Find where the given text appears and provide that cell's center as (X, Y) coordinate. 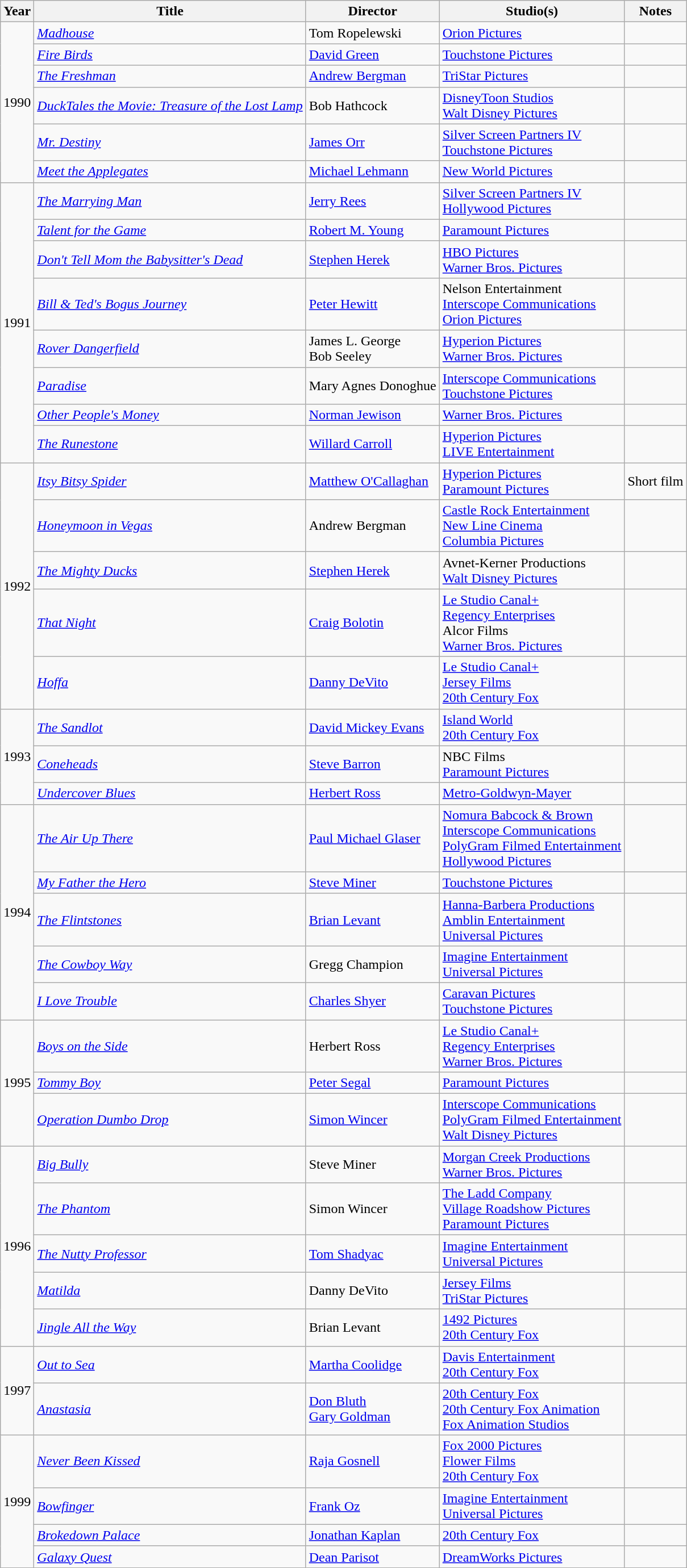
The Marrying Man (170, 201)
Hyperion PicturesParamount Pictures (532, 482)
Title (170, 11)
James L. GeorgeBob Seeley (373, 349)
1492 Pictures20th Century Fox (532, 1328)
Interscope CommunicationsTouchstone Pictures (532, 385)
Steve Barron (373, 764)
Hoffa (170, 683)
DisneyToon StudiosWalt Disney Pictures (532, 106)
Willard Carroll (373, 444)
Year (17, 11)
Bob Hathcock (373, 106)
Fox 2000 PicturesFlower Films20th Century Fox (532, 1461)
Tom Ropelewski (373, 33)
Meet the Applegates (170, 172)
Craig Bolotin (373, 622)
Mr. Destiny (170, 142)
The Mighty Ducks (170, 570)
Anastasia (170, 1409)
Bowfinger (170, 1506)
Norman Jewison (373, 415)
Le Studio Canal+Regency EnterprisesAlcor FilmsWarner Bros. Pictures (532, 622)
1999 (17, 1502)
Silver Screen Partners IVHollywood Pictures (532, 201)
1992 (17, 586)
James Orr (373, 142)
Studio(s) (532, 11)
Don BluthGary Goldman (373, 1409)
Out to Sea (170, 1364)
Operation Dumbo Drop (170, 1120)
Metro-Goldwyn-Mayer (532, 793)
Galaxy Quest (170, 1557)
Jerry Rees (373, 201)
1993 (17, 756)
1995 (17, 1083)
1994 (17, 912)
Le Studio Canal+Regency EnterprisesWarner Bros. Pictures (532, 1046)
That Night (170, 622)
David Mickey Evans (373, 727)
1997 (17, 1390)
Charles Shyer (373, 1001)
Michael Lehmann (373, 172)
I Love Trouble (170, 1001)
Dean Parisot (373, 1557)
Avnet-Kerner ProductionsWalt Disney Pictures (532, 570)
New World Pictures (532, 172)
Tommy Boy (170, 1083)
The Sandlot (170, 727)
Other People's Money (170, 415)
DuckTales the Movie: Treasure of the Lost Lamp (170, 106)
My Father the Hero (170, 883)
Island World20th Century Fox (532, 727)
Caravan PicturesTouchstone Pictures (532, 1001)
Hyperion PicturesWarner Bros. Pictures (532, 349)
Interscope CommunicationsPolyGram Filmed EntertainmentWalt Disney Pictures (532, 1120)
20th Century Fox20th Century Fox AnimationFox Animation Studios (532, 1409)
Paradise (170, 385)
Paul Michael Glaser (373, 838)
Jersey FilmsTriStar Pictures (532, 1290)
Robert M. Young (373, 230)
Talent for the Game (170, 230)
Castle Rock EntertainmentNew Line CinemaColumbia Pictures (532, 526)
Honeymoon in Vegas (170, 526)
1996 (17, 1246)
20th Century Fox (532, 1535)
Matilda (170, 1290)
The Air Up There (170, 838)
Jonathan Kaplan (373, 1535)
Martha Coolidge (373, 1364)
Frank Oz (373, 1506)
Le Studio Canal+Jersey Films20th Century Fox (532, 683)
Notes (656, 11)
Big Bully (170, 1164)
Never Been Kissed (170, 1461)
Madhouse (170, 33)
Gregg Champion (373, 964)
The Freshman (170, 76)
Nomura Babcock & BrownInterscope CommunicationsPolyGram Filmed EntertainmentHollywood Pictures (532, 838)
DreamWorks Pictures (532, 1557)
Warner Bros. Pictures (532, 415)
1991 (17, 323)
Itsy Bitsy Spider (170, 482)
The Nutty Professor (170, 1254)
1990 (17, 102)
Boys on the Side (170, 1046)
Raja Gosnell (373, 1461)
The Runestone (170, 444)
Davis Entertainment20th Century Fox (532, 1364)
Mary Agnes Donoghue (373, 385)
The Ladd CompanyVillage Roadshow PicturesParamount Pictures (532, 1209)
Silver Screen Partners IVTouchstone Pictures (532, 142)
Director (373, 11)
Rover Dangerfield (170, 349)
Don't Tell Mom the Babysitter's Dead (170, 259)
Hyperion PicturesLIVE Entertainment (532, 444)
Peter Segal (373, 1083)
Undercover Blues (170, 793)
David Green (373, 55)
Fire Birds (170, 55)
Matthew O'Callaghan (373, 482)
Brokedown Palace (170, 1535)
NBC FilmsParamount Pictures (532, 764)
Morgan Creek ProductionsWarner Bros. Pictures (532, 1164)
Peter Hewitt (373, 304)
Short film (656, 482)
Nelson EntertainmentInterscope CommunicationsOrion Pictures (532, 304)
Hanna-Barbera ProductionsAmblin EntertainmentUniversal Pictures (532, 919)
The Phantom (170, 1209)
Orion Pictures (532, 33)
The Flintstones (170, 919)
Tom Shadyac (373, 1254)
Bill & Ted's Bogus Journey (170, 304)
TriStar Pictures (532, 76)
HBO PicturesWarner Bros. Pictures (532, 259)
Coneheads (170, 764)
The Cowboy Way (170, 964)
Jingle All the Way (170, 1328)
